Search for the cell housing the specified text and yield its (x, y) center coordinate. 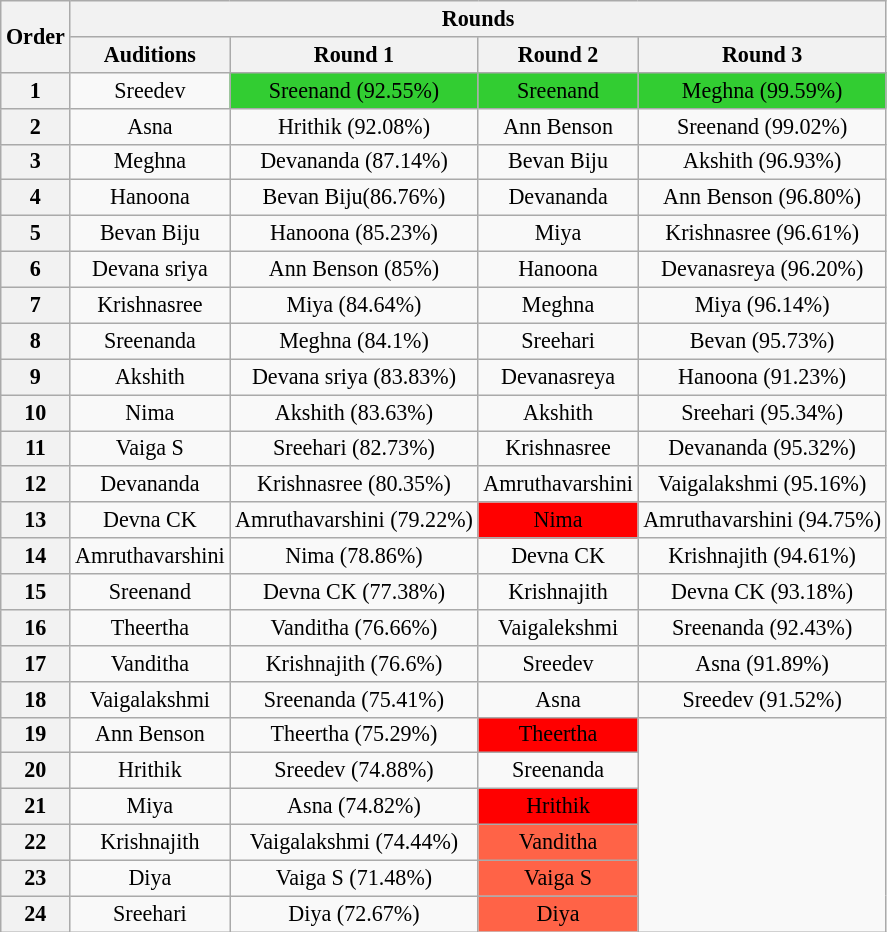
Ann Benson (96.80%) (762, 198)
Amruthavarshini (79.22%) (354, 520)
12 (36, 484)
Round 1 (354, 54)
7 (36, 305)
Sreenand (99.02%) (762, 126)
Vanditha (76.66%) (354, 627)
9 (36, 377)
Bevan (95.73%) (762, 341)
Sreehari (95.34%) (762, 412)
15 (36, 591)
Devanasreya (558, 377)
Meghna (99.59%) (762, 90)
24 (36, 914)
6 (36, 269)
Diya (72.67%) (354, 914)
Hrithik (92.08%) (354, 126)
3 (36, 162)
Vaigalakshmi (150, 699)
Round 3 (762, 54)
Vaigalekshmi (558, 627)
Sreenanda (75.41%) (354, 699)
Asna (74.82%) (354, 806)
Devana sriya (150, 269)
Vaiga S (71.48%) (354, 878)
17 (36, 663)
Ann Benson (85%) (354, 269)
Bevan Biju(86.76%) (354, 198)
Meghna (84.1%) (354, 341)
Sreenand (92.55%) (354, 90)
22 (36, 842)
Krishnajith (94.61%) (762, 556)
2 (36, 126)
Devanasreya (96.20%) (762, 269)
Akshith (83.63%) (354, 412)
Nima (78.86%) (354, 556)
Amruthavarshini (94.75%) (762, 520)
Devna CK (77.38%) (354, 591)
Devna CK (93.18%) (762, 591)
10 (36, 412)
Devananda (95.32%) (762, 448)
18 (36, 699)
Krishnasree (80.35%) (354, 484)
13 (36, 520)
Hanoona (85.23%) (354, 233)
Sreedev (74.88%) (354, 771)
Miya (84.64%) (354, 305)
14 (36, 556)
Auditions (150, 54)
Akshith (96.93%) (762, 162)
Krishnajith (76.6%) (354, 663)
Hanoona (91.23%) (762, 377)
Vaigalakshmi (74.44%) (354, 842)
Vaigalakshmi (95.16%) (762, 484)
8 (36, 341)
4 (36, 198)
Order (36, 36)
16 (36, 627)
20 (36, 771)
Theertha (75.29%) (354, 735)
1 (36, 90)
Asna (91.89%) (762, 663)
21 (36, 806)
23 (36, 878)
Sreenanda (92.43%) (762, 627)
Devana sriya (83.83%) (354, 377)
Round 2 (558, 54)
Devananda (87.14%) (354, 162)
11 (36, 448)
Rounds (478, 18)
Miya (96.14%) (762, 305)
Sreedev (91.52%) (762, 699)
Sreehari (82.73%) (354, 448)
19 (36, 735)
5 (36, 233)
Krishnasree (96.61%) (762, 233)
